Find where the given text appears and provide that cell's center as (x, y) coordinate. 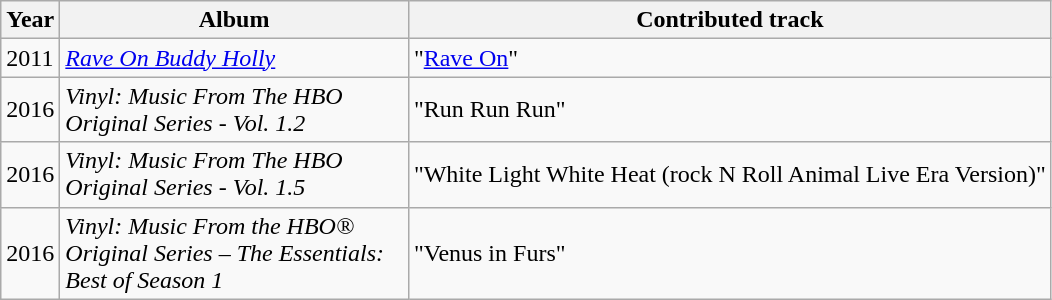
Year (30, 20)
2011 (30, 58)
Vinyl: Music From the HBO® Original Series – The Essentials: Best of Season 1 (234, 253)
"Run Run Run" (730, 110)
Vinyl: Music From The HBO Original Series - Vol. 1.5 (234, 174)
"White Light White Heat (rock N Roll Animal Live Era Version)" (730, 174)
Contributed track (730, 20)
Rave On Buddy Holly (234, 58)
Vinyl: Music From The HBO Original Series - Vol. 1.2 (234, 110)
"Rave On" (730, 58)
"Venus in Furs" (730, 253)
Album (234, 20)
